Scan for the cell matching the given text and deliver its [X, Y] coordinate at center. 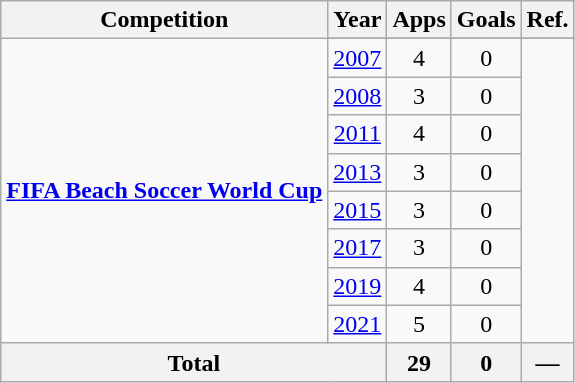
Apps [419, 20]
2017 [358, 248]
FIFA Beach Soccer World Cup [164, 191]
29 [419, 362]
Ref. [548, 20]
2008 [358, 96]
2013 [358, 172]
Competition [164, 20]
2007 [358, 58]
2019 [358, 286]
— [548, 362]
2015 [358, 210]
2011 [358, 134]
Total [194, 362]
2021 [358, 324]
Goals [486, 20]
Year [358, 20]
5 [419, 324]
